Return the [X, Y] coordinate for the center point of the cell that contains the specified text.  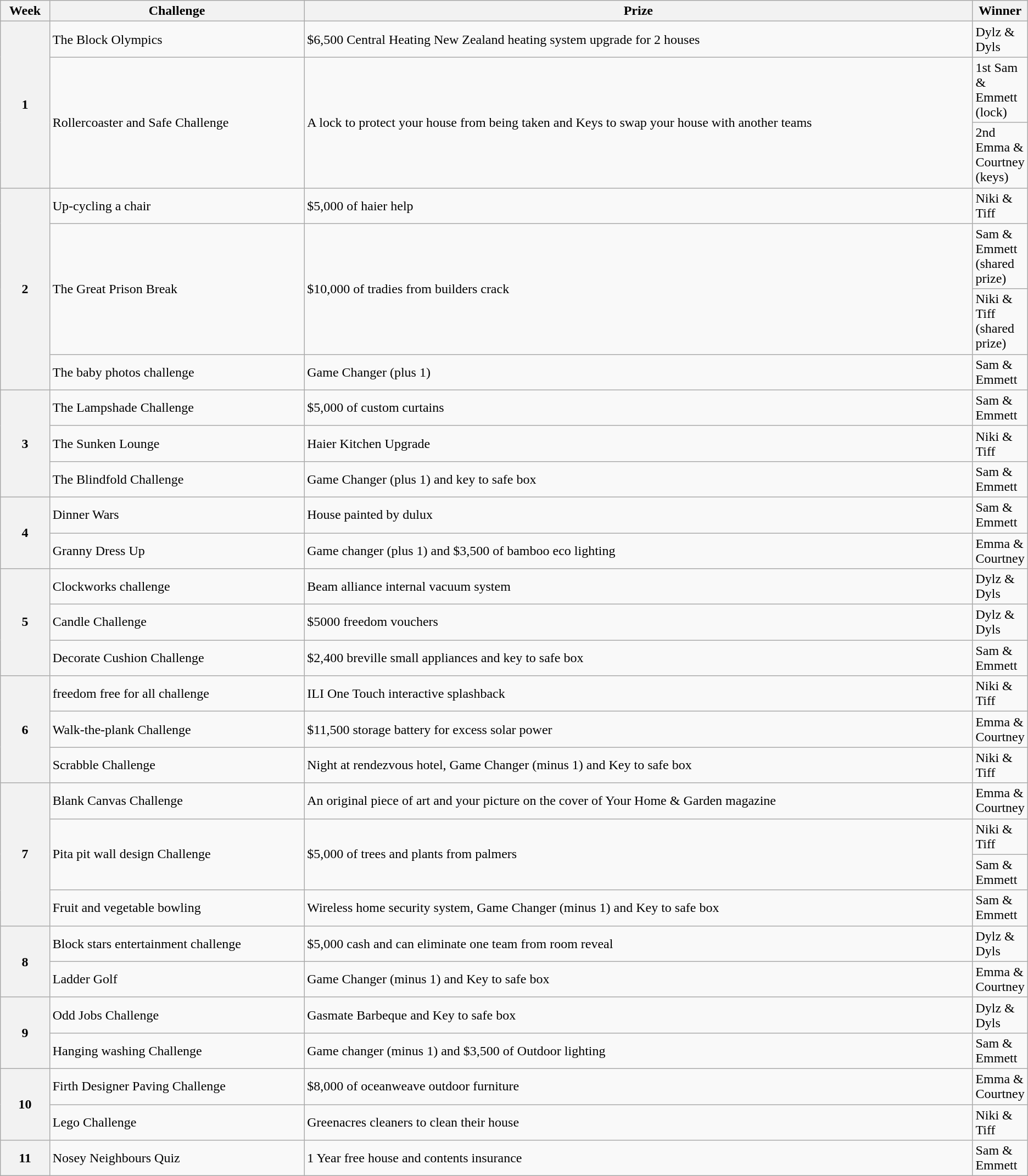
Ladder Golf [177, 979]
The Lampshade Challenge [177, 407]
Night at rendezvous hotel, Game Changer (minus 1) and Key to safe box [638, 765]
6 [25, 729]
$5000 freedom vouchers [638, 623]
Dinner Wars [177, 515]
8 [25, 961]
Scrabble Challenge [177, 765]
Wireless home security system, Game Changer (minus 1) and Key to safe box [638, 908]
Niki & Tiff (shared prize) [1000, 322]
Fruit and vegetable bowling [177, 908]
Firth Designer Paving Challenge [177, 1086]
Blank Canvas Challenge [177, 800]
Hanging washing Challenge [177, 1051]
2 [25, 289]
Sam & Emmett (shared prize) [1000, 256]
Prize [638, 11]
1 [25, 104]
$5,000 cash and can eliminate one team from room reveal [638, 943]
Up-cycling a chair [177, 205]
$5,000 of trees and plants from palmers [638, 854]
Game Changer (plus 1) [638, 372]
9 [25, 1033]
Walk-the-plank Challenge [177, 729]
Gasmate Barbeque and Key to safe box [638, 1015]
Game changer (minus 1) and $3,500 of Outdoor lighting [638, 1051]
The baby photos challenge [177, 372]
freedom free for all challenge [177, 694]
Beam alliance internal vacuum system [638, 586]
House painted by dulux [638, 515]
Block stars entertainment challenge [177, 943]
Game Changer (plus 1) and key to safe box [638, 479]
Game changer (plus 1) and $3,500 of bamboo eco lighting [638, 550]
11 [25, 1158]
1st Sam & Emmett (lock) [1000, 90]
Greenacres cleaners to clean their house [638, 1122]
A lock to protect your house from being taken and Keys to swap your house with another teams [638, 122]
Granny Dress Up [177, 550]
$5,000 of haier help [638, 205]
The Sunken Lounge [177, 444]
Decorate Cushion Challenge [177, 658]
3 [25, 444]
The Great Prison Break [177, 289]
Candle Challenge [177, 623]
ILI One Touch interactive splashback [638, 694]
$8,000 of oceanweave outdoor furniture [638, 1086]
10 [25, 1104]
Rollercoaster and Safe Challenge [177, 122]
Odd Jobs Challenge [177, 1015]
Pita pit wall design Challenge [177, 854]
7 [25, 854]
Haier Kitchen Upgrade [638, 444]
$6,500 Central Heating New Zealand heating system upgrade for 2 houses [638, 40]
$2,400 breville small appliances and key to safe box [638, 658]
5 [25, 623]
$10,000 of tradies from builders crack [638, 289]
Winner [1000, 11]
Clockworks challenge [177, 586]
Challenge [177, 11]
Nosey Neighbours Quiz [177, 1158]
4 [25, 533]
Game Changer (minus 1) and Key to safe box [638, 979]
Lego Challenge [177, 1122]
The Blindfold Challenge [177, 479]
An original piece of art and your picture on the cover of Your Home & Garden magazine [638, 800]
$5,000 of custom curtains [638, 407]
The Block Olympics [177, 40]
$11,500 storage battery for excess solar power [638, 729]
Week [25, 11]
2nd Emma & Courtney (keys) [1000, 155]
1 Year free house and contents insurance [638, 1158]
